Capture the cell that displays the provided text and extract its (x, y) central coordinate. 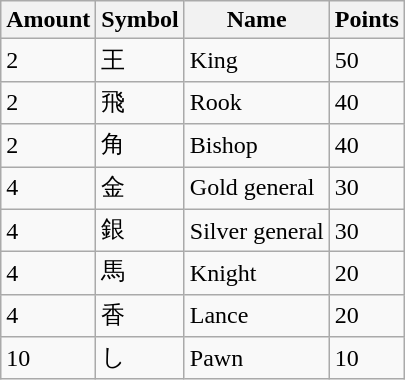
角 (140, 146)
Bishop (256, 146)
香 (140, 316)
Amount (48, 20)
50 (366, 60)
Name (256, 20)
Points (366, 20)
Symbol (140, 20)
し (140, 358)
Pawn (256, 358)
Lance (256, 316)
Rook (256, 102)
飛 (140, 102)
馬 (140, 274)
王 (140, 60)
King (256, 60)
Silver general (256, 230)
金 (140, 188)
Knight (256, 274)
銀 (140, 230)
Gold general (256, 188)
